Extract the [x, y] coordinate from the center of the cell holding the provided text.  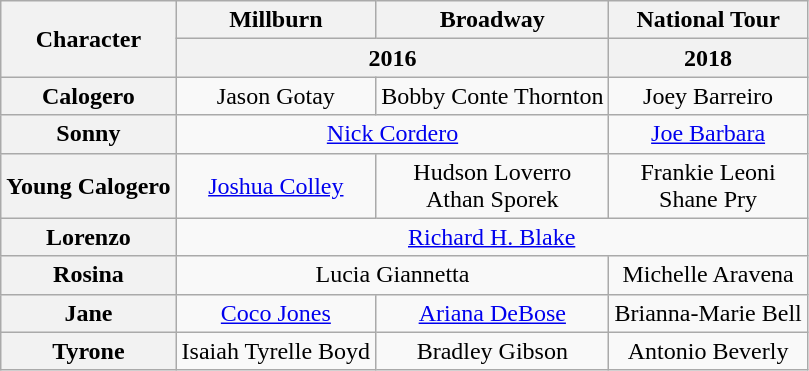
Coco Jones [276, 313]
Lorenzo [88, 237]
Millburn [276, 20]
Joshua Colley [276, 186]
Bobby Conte Thornton [492, 96]
Calogero [88, 96]
Joe Barbara [708, 134]
2018 [708, 58]
Isaiah Tyrelle Boyd [276, 351]
Sonny [88, 134]
Tyrone [88, 351]
Lucia Giannetta [392, 275]
Antonio Beverly [708, 351]
Young Calogero [88, 186]
Frankie Leoni Shane Pry [708, 186]
2016 [392, 58]
Nick Cordero [392, 134]
Hudson Loverro Athan Sporek [492, 186]
Jason Gotay [276, 96]
Richard H. Blake [492, 237]
Character [88, 39]
Broadway [492, 20]
National Tour [708, 20]
Brianna-Marie Bell [708, 313]
Ariana DeBose [492, 313]
Michelle Aravena [708, 275]
Joey Barreiro [708, 96]
Jane [88, 313]
Bradley Gibson [492, 351]
Rosina [88, 275]
